Pinpoint the cell where the given text exists, returning its (X, Y) midpoint coordinate. 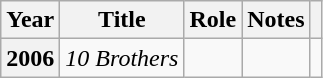
Year (30, 20)
10 Brothers (122, 58)
Role (213, 20)
Notes (276, 20)
Title (122, 20)
2006 (30, 58)
